Provide the (x, y) coordinate of the cell's center where the given text is located.  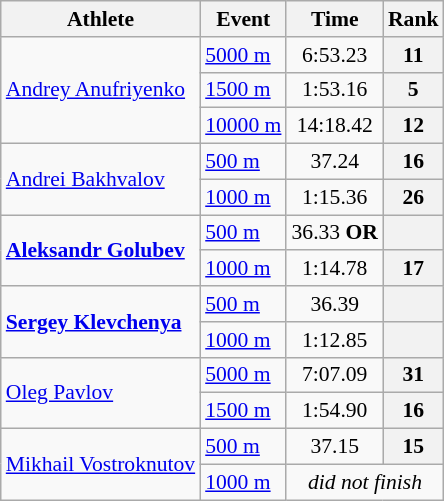
6:53.23 (334, 55)
Athlete (100, 19)
Time (334, 19)
10000 m (243, 126)
Mikhail Vostroknutov (100, 464)
1:14.78 (334, 269)
36.33 OR (334, 233)
31 (414, 375)
1:15.36 (334, 197)
Sergey Klevchenya (100, 322)
5 (414, 90)
11 (414, 55)
1:54.90 (334, 411)
Andrei Bakhvalov (100, 180)
37.15 (334, 447)
36.39 (334, 304)
Aleksandr Golubev (100, 250)
Event (243, 19)
did not finish (364, 482)
1:12.85 (334, 340)
15 (414, 447)
17 (414, 269)
26 (414, 197)
1:53.16 (334, 90)
12 (414, 126)
7:07.09 (334, 375)
37.24 (334, 162)
Oleg Pavlov (100, 392)
Rank (414, 19)
14:18.42 (334, 126)
Andrey Anufriyenko (100, 90)
